Provide the [x, y] coordinate of the cell's center where the given text is located.  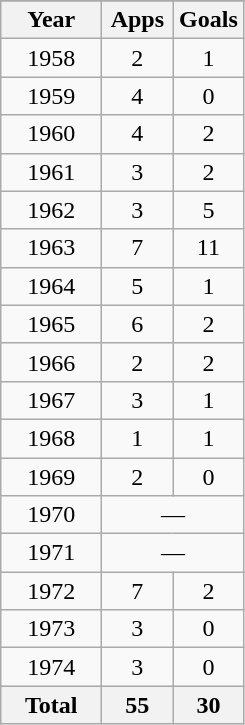
55 [138, 705]
11 [208, 248]
1963 [52, 248]
1973 [52, 629]
1974 [52, 667]
1960 [52, 134]
Year [52, 20]
6 [138, 324]
1958 [52, 58]
1964 [52, 286]
1967 [52, 400]
1961 [52, 172]
1965 [52, 324]
Total [52, 705]
1971 [52, 553]
1962 [52, 210]
1966 [52, 362]
1969 [52, 477]
Goals [208, 20]
1959 [52, 96]
1970 [52, 515]
Apps [138, 20]
1968 [52, 438]
30 [208, 705]
1972 [52, 591]
